For the text-containing cell, return its midpoint in [X, Y] coordinate format. 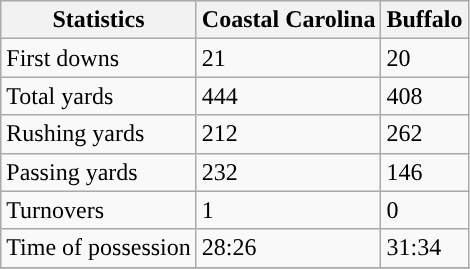
Coastal Carolina [288, 20]
Statistics [99, 20]
408 [424, 96]
31:34 [424, 248]
1 [288, 210]
0 [424, 210]
Buffalo [424, 20]
28:26 [288, 248]
212 [288, 134]
Passing yards [99, 172]
21 [288, 58]
Turnovers [99, 210]
Rushing yards [99, 134]
262 [424, 134]
Time of possession [99, 248]
146 [424, 172]
Total yards [99, 96]
First downs [99, 58]
444 [288, 96]
20 [424, 58]
232 [288, 172]
